Return (x, y) of the center of cell containing provided text 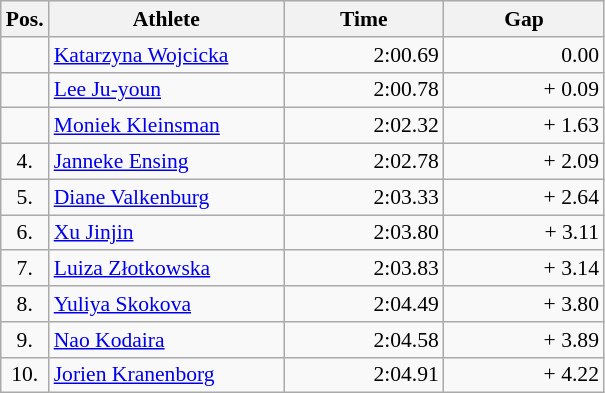
Janneke Ensing (166, 162)
Yuliya Skokova (166, 304)
2:03.33 (364, 197)
8. (25, 304)
+ 3.89 (524, 340)
2:02.32 (364, 126)
+ 2.64 (524, 197)
4. (25, 162)
Nao Kodaira (166, 340)
+ 0.09 (524, 90)
2:04.49 (364, 304)
Time (364, 19)
Lee Ju-youn (166, 90)
Athlete (166, 19)
5. (25, 197)
Pos. (25, 19)
+ 3.11 (524, 233)
9. (25, 340)
0.00 (524, 55)
2:03.80 (364, 233)
Katarzyna Wojcicka (166, 55)
Xu Jinjin (166, 233)
+ 1.63 (524, 126)
2:03.83 (364, 269)
2:00.78 (364, 90)
Luiza Złotkowska (166, 269)
7. (25, 269)
+ 2.09 (524, 162)
+ 4.22 (524, 375)
Gap (524, 19)
6. (25, 233)
2:02.78 (364, 162)
Moniek Kleinsman (166, 126)
10. (25, 375)
+ 3.80 (524, 304)
Jorien Kranenborg (166, 375)
2:04.91 (364, 375)
Diane Valkenburg (166, 197)
+ 3.14 (524, 269)
2:00.69 (364, 55)
2:04.58 (364, 340)
